Locate the cell with the specified text and output its (x, y) center coordinate. 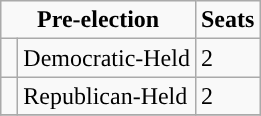
Seats (227, 20)
Pre-election (98, 20)
Republican-Held (107, 96)
Democratic-Held (107, 58)
